Output the (X, Y) coordinate of the center of the cell containing the given text.  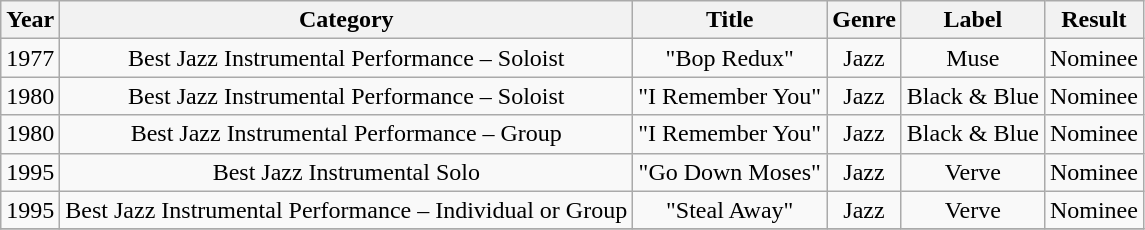
Best Jazz Instrumental Performance – Individual or Group (346, 210)
Muse (972, 58)
"Steal Away" (730, 210)
"Bop Redux" (730, 58)
Category (346, 20)
Result (1094, 20)
Year (30, 20)
Genre (864, 20)
Title (730, 20)
1977 (30, 58)
"Go Down Moses" (730, 172)
Label (972, 20)
Best Jazz Instrumental Solo (346, 172)
Best Jazz Instrumental Performance – Group (346, 134)
